Locate the cell with the specified text and output its [X, Y] center coordinate. 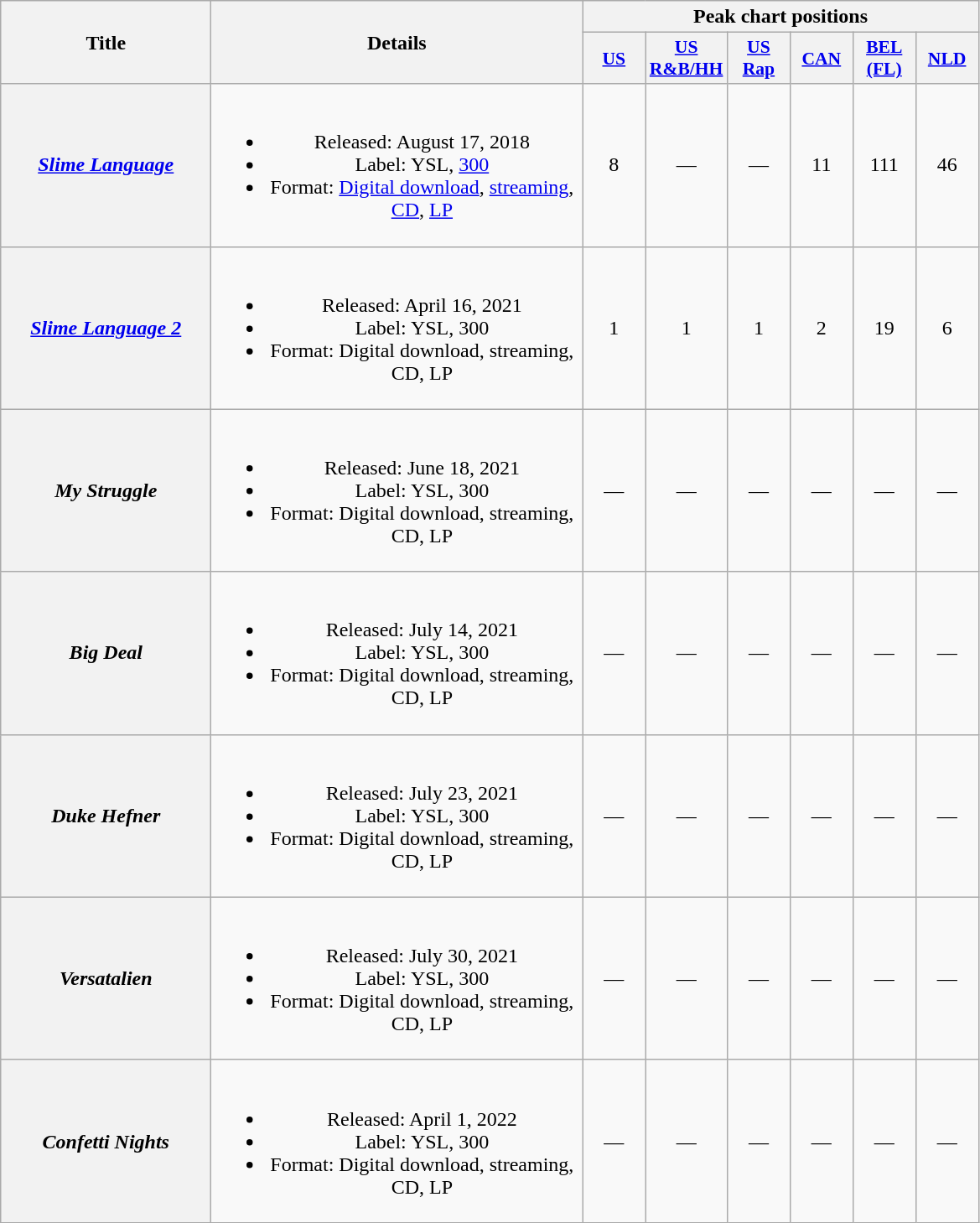
NLD [947, 59]
Versatalien [106, 978]
Title [106, 42]
US [614, 59]
Released: April 1, 2022Label: YSL, 300Format: Digital download, streaming, CD, LP [397, 1141]
Big Deal [106, 653]
Confetti Nights [106, 1141]
CAN [822, 59]
46 [947, 165]
Slime Language 2 [106, 328]
2 [822, 328]
Released: April 16, 2021Label: YSL, 300Format: Digital download, streaming, CD, LP [397, 328]
8 [614, 165]
111 [884, 165]
Released: July 23, 2021Label: YSL, 300Format: Digital download, streaming, CD, LP [397, 816]
6 [947, 328]
19 [884, 328]
Slime Language [106, 165]
11 [822, 165]
Duke Hefner [106, 816]
Peak chart positions [780, 17]
Released: August 17, 2018Label: YSL, 300Format: Digital download, streaming, CD, LP [397, 165]
My Struggle [106, 490]
US R&B/HH [687, 59]
BEL(FL) [884, 59]
Released: July 14, 2021Label: YSL, 300Format: Digital download, streaming, CD, LP [397, 653]
Released: June 18, 2021Label: YSL, 300Format: Digital download, streaming, CD, LP [397, 490]
USRap [758, 59]
Details [397, 42]
Released: July 30, 2021Label: YSL, 300Format: Digital download, streaming, CD, LP [397, 978]
